Scan for the cell matching the given text and deliver its [x, y] coordinate at center. 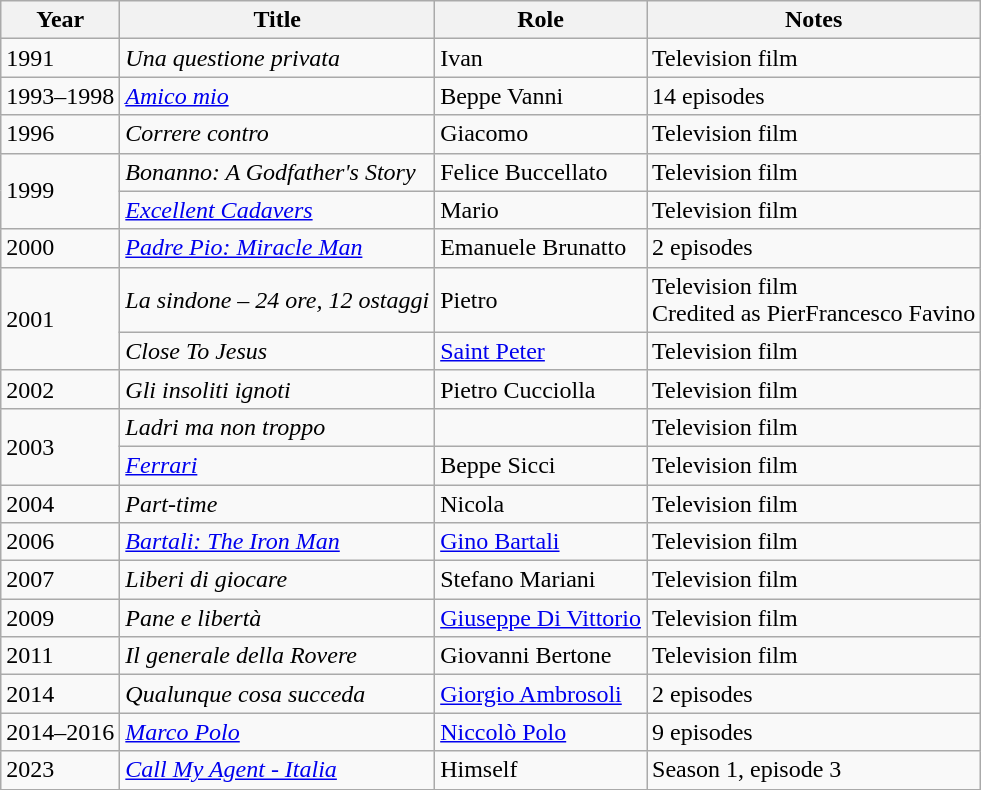
Pane e libertà [278, 618]
2023 [60, 770]
Bonanno: A Godfather's Story [278, 172]
Niccolò Polo [541, 732]
2007 [60, 580]
Himself [541, 770]
Beppe Vanni [541, 96]
Correre contro [278, 134]
Felice Buccellato [541, 172]
1996 [60, 134]
Beppe Sicci [541, 465]
2014 [60, 694]
Emanuele Brunatto [541, 248]
Mario [541, 210]
Liberi di giocare [278, 580]
2004 [60, 503]
2009 [60, 618]
1993–1998 [60, 96]
Close To Jesus [278, 351]
2006 [60, 542]
1999 [60, 191]
2011 [60, 656]
2001 [60, 318]
Ivan [541, 58]
Pietro [541, 300]
Role [541, 20]
Ladri ma non troppo [278, 427]
Part-time [278, 503]
2000 [60, 248]
Notes [813, 20]
Amico mio [278, 96]
Season 1, episode 3 [813, 770]
2003 [60, 446]
Gli insoliti ignoti [278, 389]
Una questione privata [278, 58]
Marco Polo [278, 732]
Giacomo [541, 134]
Padre Pio: Miracle Man [278, 248]
2014–2016 [60, 732]
Gino Bartali [541, 542]
Saint Peter [541, 351]
La sindone – 24 ore, 12 ostaggi [278, 300]
1991 [60, 58]
Giovanni Bertone [541, 656]
2002 [60, 389]
Giorgio Ambrosoli [541, 694]
Title [278, 20]
Stefano Mariani [541, 580]
Ferrari [278, 465]
9 episodes [813, 732]
14 episodes [813, 96]
Call My Agent - Italia [278, 770]
Pietro Cucciolla [541, 389]
Il generale della Rovere [278, 656]
Giuseppe Di Vittorio [541, 618]
Year [60, 20]
Excellent Cadavers [278, 210]
Nicola [541, 503]
Television filmCredited as PierFrancesco Favino [813, 300]
Bartali: The Iron Man [278, 542]
Qualunque cosa succeda [278, 694]
